Search for the cell housing the specified text and yield its (x, y) center coordinate. 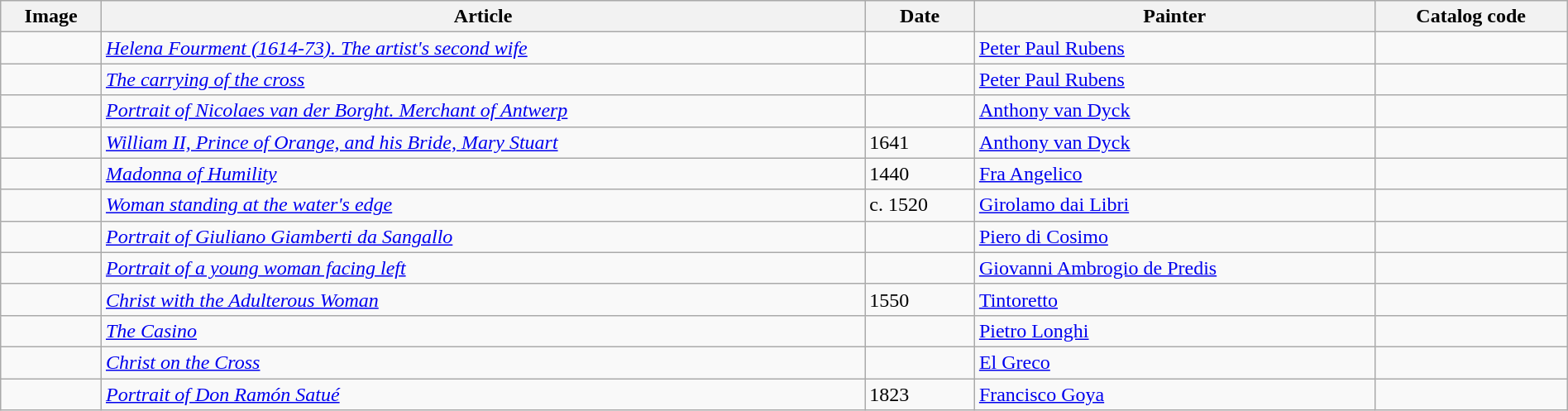
Date (920, 17)
1550 (920, 299)
The carrying of the cross (483, 79)
Tintoretto (1174, 299)
1440 (920, 174)
Article (483, 17)
Portrait of Giuliano Giamberti da Sangallo (483, 237)
c. 1520 (920, 205)
Woman standing at the water's edge (483, 205)
Piero di Cosimo (1174, 237)
Giovanni Ambrogio de Predis (1174, 268)
Painter (1174, 17)
Christ on the Cross (483, 362)
Fra Angelico (1174, 174)
1641 (920, 142)
Image (51, 17)
Portrait of a young woman facing left (483, 268)
El Greco (1174, 362)
1823 (920, 394)
Girolamo dai Libri (1174, 205)
Francisco Goya (1174, 394)
Catalog code (1470, 17)
The Casino (483, 331)
Christ with the Adulterous Woman (483, 299)
Portrait of Nicolaes van der Borght. Merchant of Antwerp (483, 111)
Portrait of Don Ramón Satué (483, 394)
Helena Fourment (1614-73). The artist's second wife (483, 48)
Madonna of Humility (483, 174)
William II, Prince of Orange, and his Bride, Mary Stuart (483, 142)
Pietro Longhi (1174, 331)
